Output the (X, Y) coordinate of the center of the cell containing the given text.  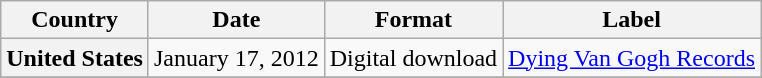
Country (75, 20)
United States (75, 58)
Date (236, 20)
Digital download (413, 58)
Label (632, 20)
Dying Van Gogh Records (632, 58)
Format (413, 20)
January 17, 2012 (236, 58)
